Search for the cell housing the specified text and yield its (x, y) center coordinate. 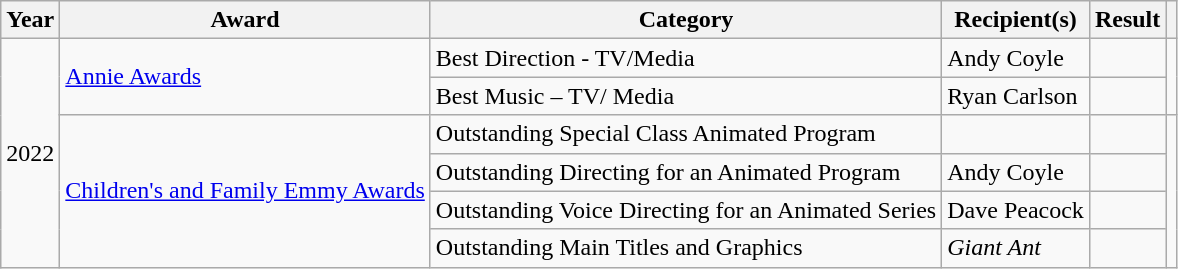
Award (245, 20)
Dave Peacock (1016, 210)
Outstanding Special Class Animated Program (686, 134)
Children's and Family Emmy Awards (245, 191)
Ryan Carlson (1016, 96)
Recipient(s) (1016, 20)
Year (30, 20)
Giant Ant (1016, 248)
Result (1127, 20)
Best Music – TV/ Media (686, 96)
2022 (30, 153)
Best Direction - TV/Media (686, 58)
Outstanding Directing for an Animated Program (686, 172)
Category (686, 20)
Annie Awards (245, 77)
Outstanding Voice Directing for an Animated Series (686, 210)
Outstanding Main Titles and Graphics (686, 248)
